Return the (x, y) coordinate for the center point of the cell that contains the specified text.  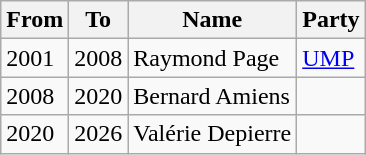
UMP (331, 58)
Valérie Depierre (212, 134)
2026 (98, 134)
2001 (35, 58)
To (98, 20)
From (35, 20)
Bernard Amiens (212, 96)
Party (331, 20)
Name (212, 20)
Raymond Page (212, 58)
